Identify which cell holds the provided text, then report its [x, y] central coordinate. 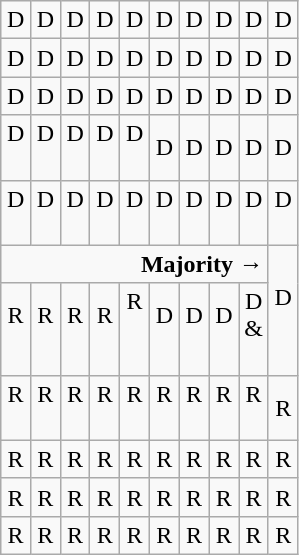
D & [254, 329]
Majority → [135, 264]
